Return the (X, Y) coordinate for the center point of the cell that contains the specified text.  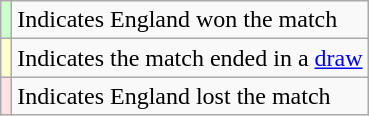
Indicates the match ended in a draw (190, 58)
Indicates England won the match (190, 20)
Indicates England lost the match (190, 96)
